Extract the (x, y) coordinate from the center of the cell holding the provided text.  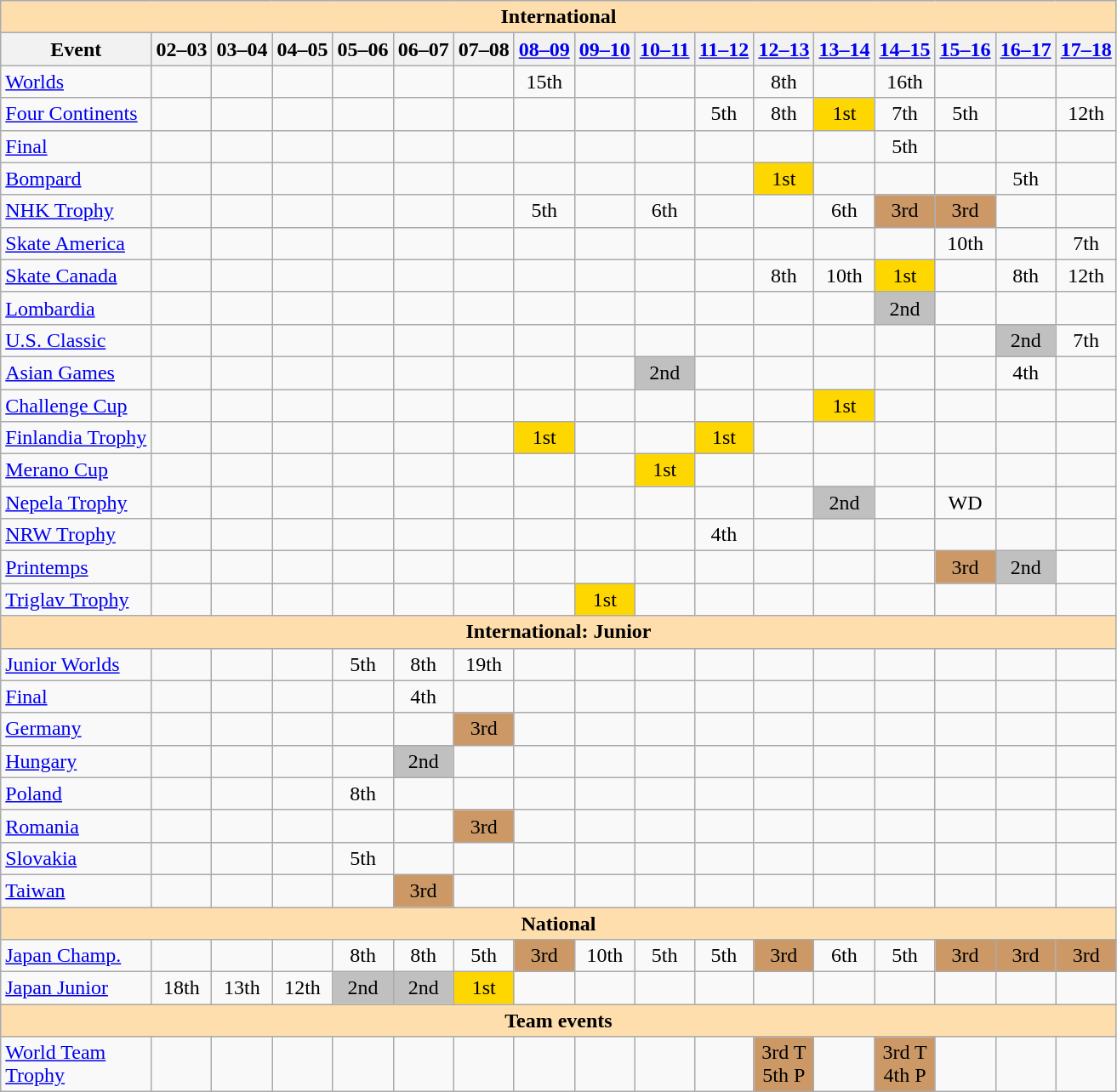
07–08 (483, 49)
Event (77, 49)
10–11 (664, 49)
06–07 (424, 49)
15–16 (965, 49)
Japan Champ. (77, 956)
International: Junior (558, 632)
02–03 (182, 49)
Printemps (77, 567)
11–12 (724, 49)
Japan Junior (77, 988)
17–18 (1086, 49)
Challenge Cup (77, 406)
3rd T 4th P (905, 1065)
Romania (77, 826)
Worlds (77, 82)
U.S. Classic (77, 340)
Taiwan (77, 890)
12–13 (784, 49)
Poland (77, 793)
13th (242, 988)
Junior Worlds (77, 664)
Four Continents (77, 114)
09–10 (604, 49)
Asian Games (77, 373)
Lombardia (77, 308)
03–04 (242, 49)
15th (544, 82)
13–14 (844, 49)
Finlandia Trophy (77, 438)
16th (905, 82)
NRW Trophy (77, 535)
World TeamTrophy (77, 1065)
05–06 (362, 49)
16–17 (1026, 49)
Triglav Trophy (77, 600)
Bompard (77, 179)
08–09 (544, 49)
International (558, 17)
WD (965, 503)
Hungary (77, 761)
14–15 (905, 49)
Nepela Trophy (77, 503)
Skate Canada (77, 276)
Merano Cup (77, 470)
3rd T 5th P (784, 1065)
19th (483, 664)
Slovakia (77, 858)
NHK Trophy (77, 211)
18th (182, 988)
National (558, 923)
Skate America (77, 243)
04–05 (303, 49)
Germany (77, 729)
Team events (558, 1021)
